Determine the [x, y] coordinate at the center of the cell enclosing the given text.  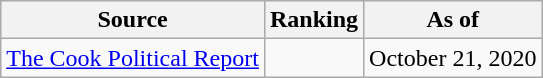
As of [453, 20]
Ranking [314, 20]
The Cook Political Report [133, 58]
October 21, 2020 [453, 58]
Source [133, 20]
